Pinpoint the cell where the given text exists, returning its [x, y] midpoint coordinate. 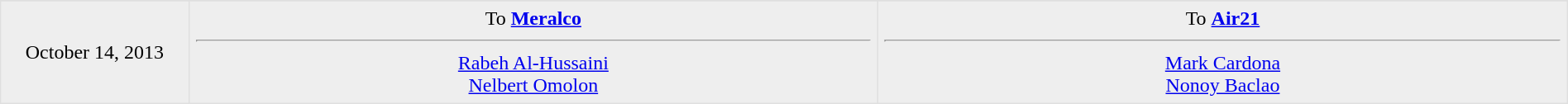
To Air21Mark Cardona Nonoy Baclao [1223, 52]
October 14, 2013 [94, 52]
To MeralcoRabeh Al-Hussaini Nelbert Omolon [533, 52]
